Return the [X, Y] coordinate for the center point of the cell that contains the specified text.  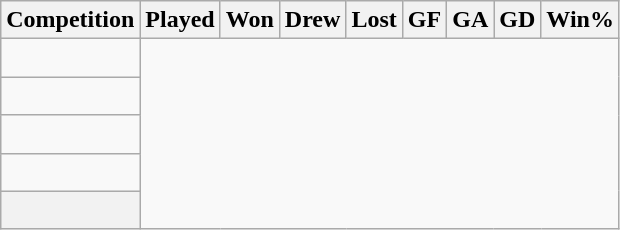
GA [470, 20]
GF [424, 20]
GD [518, 20]
Win% [580, 20]
Won [250, 20]
Competition [70, 20]
Lost [374, 20]
Drew [312, 20]
Played [180, 20]
